Determine the [x, y] coordinate at the center of the cell enclosing the given text.  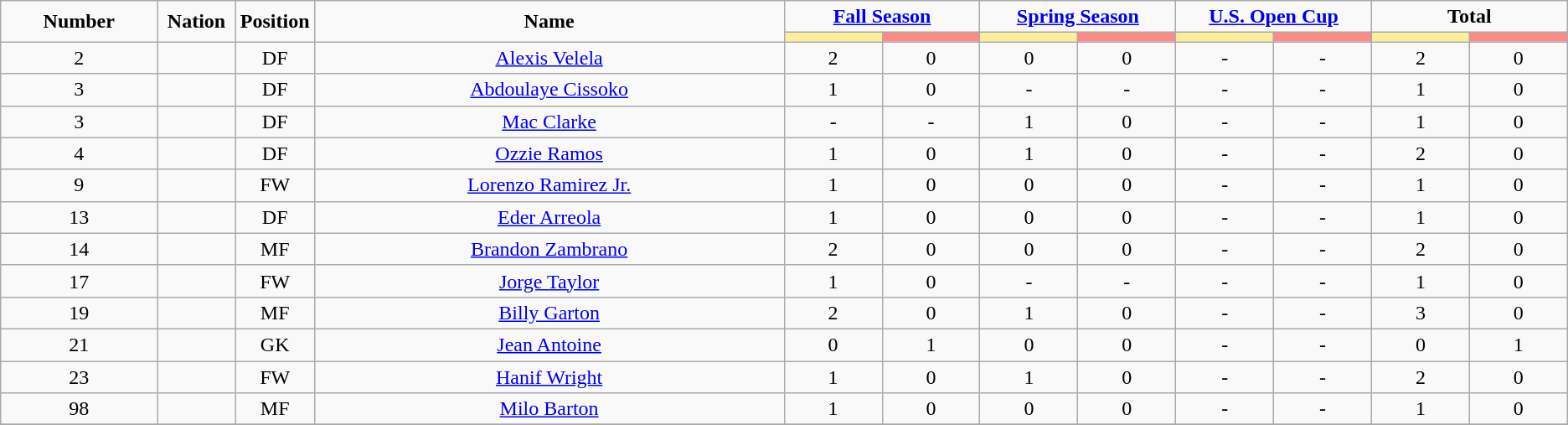
Jean Antoine [549, 345]
Nation [197, 22]
Brandon Zambrano [549, 249]
19 [79, 313]
U.S. Open Cup [1274, 17]
23 [79, 376]
Mac Clarke [549, 122]
Spring Season [1078, 17]
Alexis Velela [549, 58]
Ozzie Ramos [549, 153]
Hanif Wright [549, 376]
13 [79, 217]
Billy Garton [549, 313]
Lorenzo Ramirez Jr. [549, 185]
14 [79, 249]
21 [79, 345]
GK [275, 345]
17 [79, 281]
Eder Arreola [549, 217]
Milo Barton [549, 409]
Number [79, 22]
Total [1469, 17]
9 [79, 185]
Name [549, 22]
Fall Season [882, 17]
Position [275, 22]
Jorge Taylor [549, 281]
98 [79, 409]
Abdoulaye Cissoko [549, 90]
4 [79, 153]
